Extract the (X, Y) coordinate from the center of the cell holding the provided text.  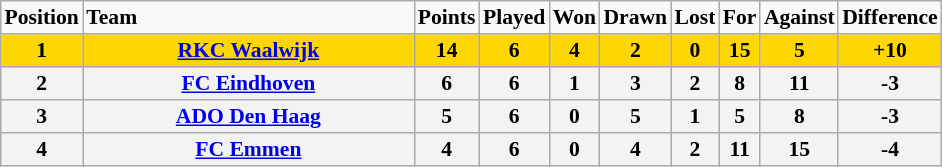
Points (446, 18)
Won (574, 18)
RKC Waalwijk (249, 50)
ADO Den Haag (249, 116)
Position (42, 18)
Team (249, 18)
FC Emmen (249, 150)
+10 (890, 50)
Drawn (636, 18)
14 (446, 50)
Against (799, 18)
For (740, 18)
Played (514, 18)
Lost (695, 18)
FC Eindhoven (249, 84)
-4 (890, 150)
Difference (890, 18)
